Identify which cell holds the provided text, then report its (X, Y) central coordinate. 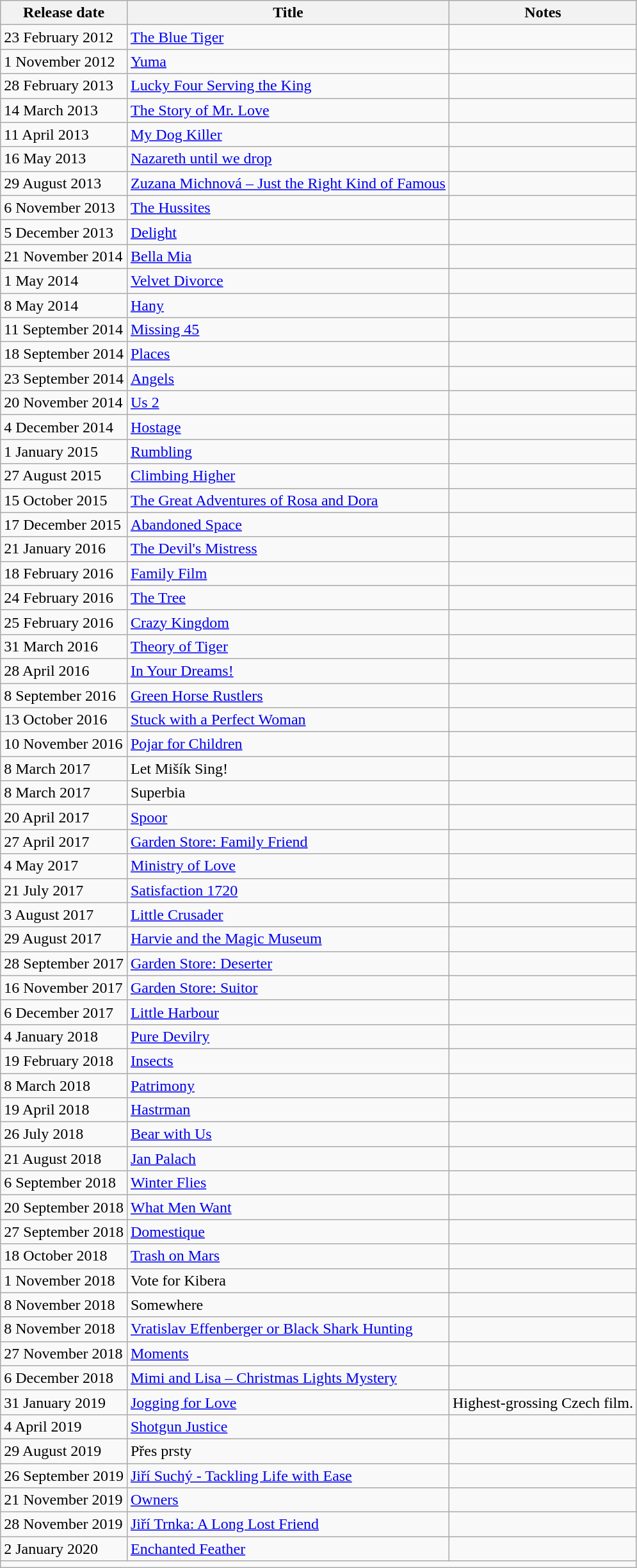
Domestique (288, 1232)
The Devil's Mistress (288, 549)
20 April 2017 (64, 817)
17 December 2015 (64, 525)
Jogging for Love (288, 1402)
The Blue Tiger (288, 37)
28 February 2013 (64, 86)
6 December 2018 (64, 1378)
Moments (288, 1353)
27 April 2017 (64, 842)
Title (288, 13)
Missing 45 (288, 330)
Hastrman (288, 1110)
My Dog Killer (288, 135)
18 October 2018 (64, 1256)
Bear with Us (288, 1134)
4 April 2019 (64, 1426)
28 April 2016 (64, 671)
21 November 2019 (64, 1500)
4 December 2014 (64, 427)
1 November 2018 (64, 1280)
29 August 2019 (64, 1451)
6 November 2013 (64, 208)
The Great Adventures of Rosa and Dora (288, 500)
Přes prsty (288, 1451)
Lucky Four Serving the King (288, 86)
Satisfaction 1720 (288, 890)
1 January 2015 (64, 452)
Shotgun Justice (288, 1426)
31 January 2019 (64, 1402)
Vratislav Effenberger or Black Shark Hunting (288, 1329)
26 September 2019 (64, 1475)
28 November 2019 (64, 1524)
Garden Store: Family Friend (288, 842)
Garden Store: Suitor (288, 988)
23 February 2012 (64, 37)
Us 2 (288, 403)
Climbing Higher (288, 476)
4 May 2017 (64, 866)
3 August 2017 (64, 915)
The Hussites (288, 208)
Hany (288, 306)
Ministry of Love (288, 866)
Mimi and Lisa – Christmas Lights Mystery (288, 1378)
Somewhere (288, 1305)
Winter Flies (288, 1183)
Pojar for Children (288, 744)
18 September 2014 (64, 354)
In Your Dreams! (288, 671)
Release date (64, 13)
Enchanted Feather (288, 1549)
11 April 2013 (64, 135)
Jiří Trnka: A Long Lost Friend (288, 1524)
19 April 2018 (64, 1110)
16 November 2017 (64, 988)
21 August 2018 (64, 1159)
Bella Mia (288, 256)
Green Horse Rustlers (288, 695)
Superbia (288, 793)
8 March 2018 (64, 1086)
24 February 2016 (64, 598)
Garden Store: Deserter (288, 963)
28 September 2017 (64, 963)
Let Mišík Sing! (288, 769)
Vote for Kibera (288, 1280)
27 November 2018 (64, 1353)
20 September 2018 (64, 1207)
27 August 2015 (64, 476)
10 November 2016 (64, 744)
21 July 2017 (64, 890)
The Tree (288, 598)
Stuck with a Perfect Woman (288, 720)
23 September 2014 (64, 379)
Little Crusader (288, 915)
31 March 2016 (64, 646)
Jan Palach (288, 1159)
Pure Devilry (288, 1036)
Notes (543, 13)
Little Harbour (288, 1012)
2 January 2020 (64, 1549)
Abandoned Space (288, 525)
Highest-grossing Czech film. (543, 1402)
1 November 2012 (64, 61)
Hostage (288, 427)
Harvie and the Magic Museum (288, 939)
Theory of Tiger (288, 646)
15 October 2015 (64, 500)
8 September 2016 (64, 695)
11 September 2014 (64, 330)
14 March 2013 (64, 110)
20 November 2014 (64, 403)
What Men Want (288, 1207)
6 September 2018 (64, 1183)
21 November 2014 (64, 256)
Delight (288, 232)
The Story of Mr. Love (288, 110)
25 February 2016 (64, 622)
Insects (288, 1061)
Crazy Kingdom (288, 622)
6 December 2017 (64, 1012)
Owners (288, 1500)
1 May 2014 (64, 281)
Family Film (288, 573)
Jiří Suchý - Tackling Life with Ease (288, 1475)
Rumbling (288, 452)
21 January 2016 (64, 549)
Zuzana Michnová – Just the Right Kind of Famous (288, 183)
27 September 2018 (64, 1232)
Trash on Mars (288, 1256)
29 August 2013 (64, 183)
4 January 2018 (64, 1036)
Angels (288, 379)
Spoor (288, 817)
13 October 2016 (64, 720)
Velvet Divorce (288, 281)
Yuma (288, 61)
18 February 2016 (64, 573)
Nazareth until we drop (288, 159)
5 December 2013 (64, 232)
19 February 2018 (64, 1061)
8 May 2014 (64, 306)
29 August 2017 (64, 939)
Places (288, 354)
Patrimony (288, 1086)
16 May 2013 (64, 159)
26 July 2018 (64, 1134)
